Return the [X, Y] coordinate for the center point of the cell that contains the specified text.  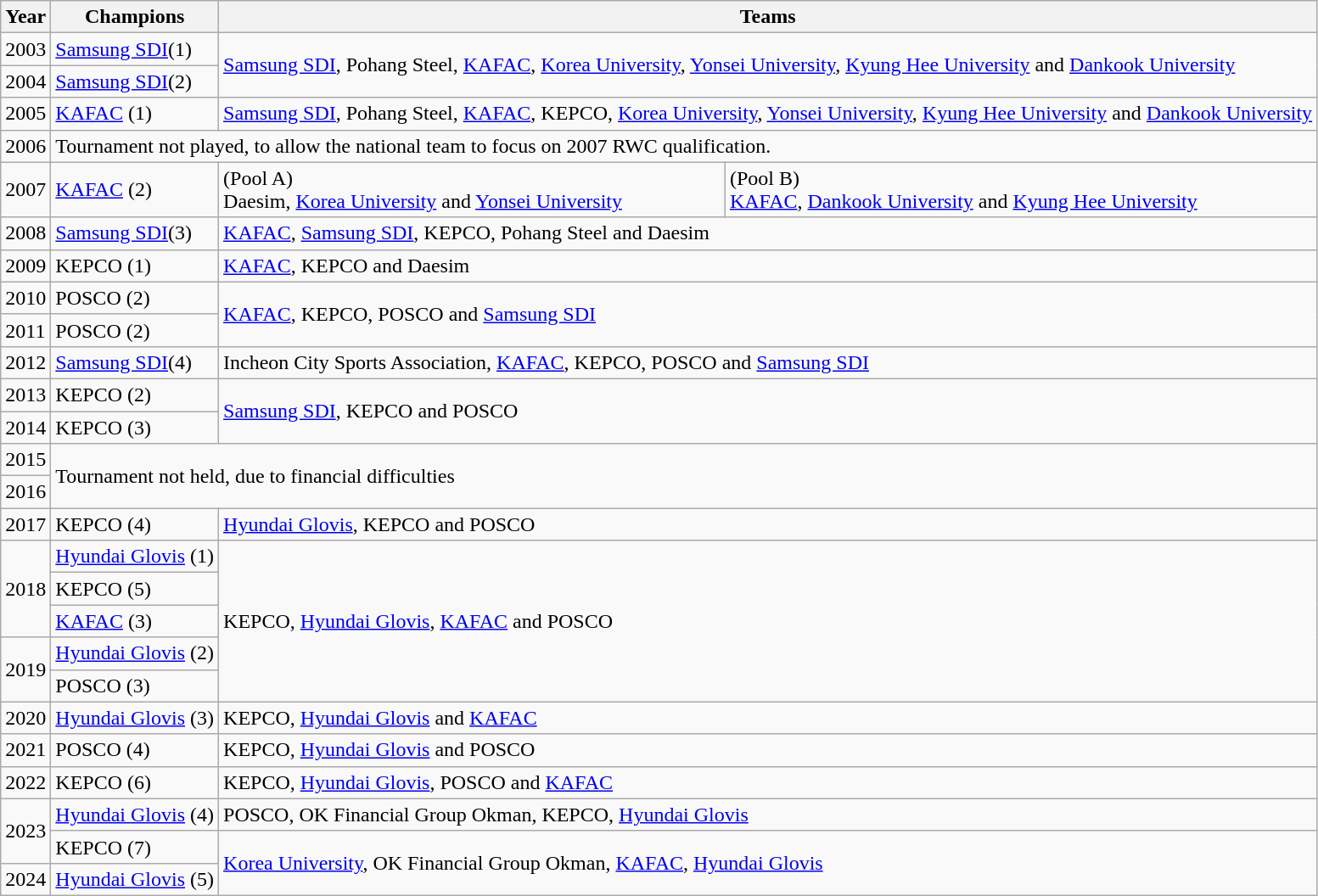
Hyundai Glovis (5) [135, 879]
(Pool A)Daesim, Korea University and Yonsei University [472, 190]
Samsung SDI(2) [135, 81]
Hyundai Glovis (4) [135, 815]
Samsung SDI, KEPCO and POSCO [768, 411]
POSCO (3) [135, 686]
POSCO (4) [135, 750]
2009 [25, 266]
2014 [25, 427]
KEPCO (7) [135, 847]
2019 [25, 669]
KEPCO (4) [135, 524]
Hyundai Glovis (1) [135, 557]
2007 [25, 190]
KAFAC, Samsung SDI, KEPCO, Pohang Steel and Daesim [768, 233]
Samsung SDI, Pohang Steel, KAFAC, KEPCO, Korea University, Yonsei University, Kyung Hee University and Dankook University [768, 114]
2006 [25, 146]
KEPCO (6) [135, 782]
2013 [25, 395]
Hyundai Glovis (3) [135, 718]
Year [25, 17]
Samsung SDI, Pohang Steel, KAFAC, Korea University, Yonsei University, Kyung Hee University and Dankook University [768, 65]
KEPCO (2) [135, 395]
(Pool B)KAFAC, Dankook University and Kyung Hee University [1020, 190]
2016 [25, 492]
KEPCO, Hyundai Glovis and KAFAC [768, 718]
2003 [25, 49]
Hyundai Glovis, KEPCO and POSCO [768, 524]
Korea University, OK Financial Group Okman, KAFAC, Hyundai Glovis [768, 863]
2004 [25, 81]
2011 [25, 330]
2015 [25, 460]
Teams [768, 17]
Tournament not held, due to financial difficulties [684, 476]
KEPCO, Hyundai Glovis, POSCO and KAFAC [768, 782]
Samsung SDI(3) [135, 233]
Tournament not played, to allow the national team to focus on 2007 RWC qualification. [684, 146]
KEPCO (5) [135, 589]
2024 [25, 879]
Samsung SDI(1) [135, 49]
Samsung SDI(4) [135, 362]
KEPCO (1) [135, 266]
KEPCO, Hyundai Glovis, KAFAC and POSCO [768, 621]
2012 [25, 362]
POSCO, OK Financial Group Okman, KEPCO, Hyundai Glovis [768, 815]
KEPCO, Hyundai Glovis and POSCO [768, 750]
2020 [25, 718]
Hyundai Glovis (2) [135, 653]
KAFAC (3) [135, 621]
Incheon City Sports Association, KAFAC, KEPCO, POSCO and Samsung SDI [768, 362]
KAFAC, KEPCO and Daesim [768, 266]
2005 [25, 114]
KAFAC (1) [135, 114]
2010 [25, 298]
2023 [25, 831]
2022 [25, 782]
2021 [25, 750]
KAFAC (2) [135, 190]
2017 [25, 524]
Champions [135, 17]
2008 [25, 233]
2018 [25, 589]
KAFAC, KEPCO, POSCO and Samsung SDI [768, 314]
KEPCO (3) [135, 427]
